Locate the cell with the specified text and output its (X, Y) center coordinate. 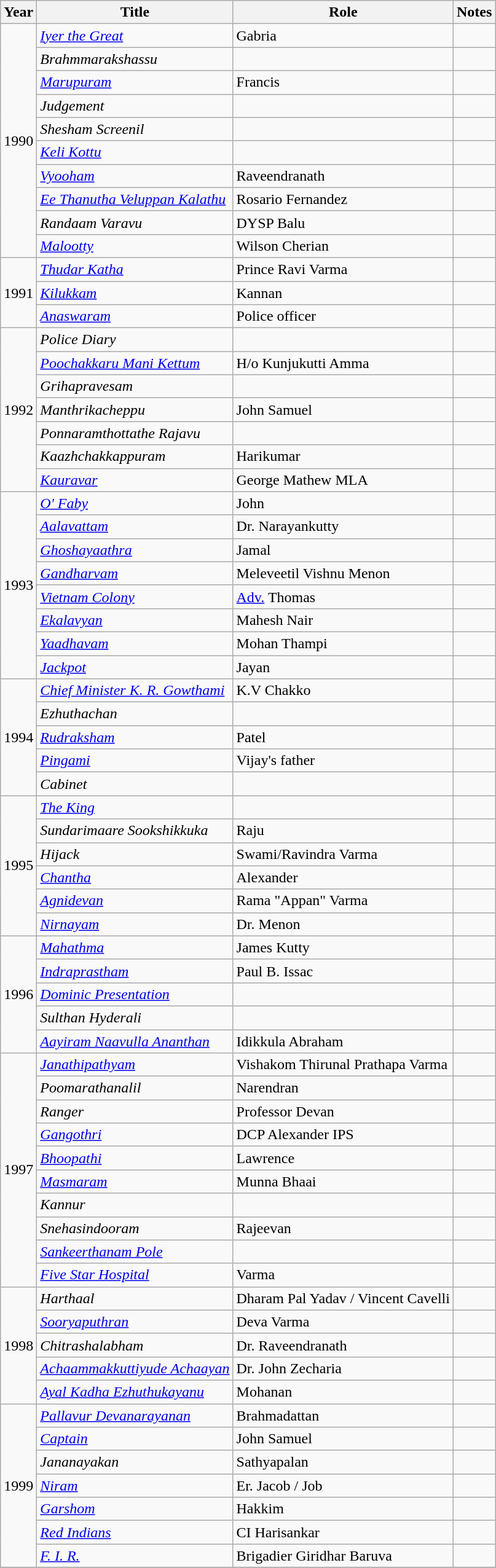
Jananayakan (135, 1462)
Cabinet (135, 784)
Rudraksham (135, 737)
Gabria (343, 36)
Janathipathyam (135, 1065)
Wilson Cherian (343, 246)
Mahathma (135, 947)
Kilukkam (135, 293)
Rajeevan (343, 1228)
Anaswaram (135, 316)
Ranger (135, 1111)
Pingami (135, 761)
Pallavur Devanarayanan (135, 1415)
1995 (18, 866)
Mohan Thampi (343, 643)
Deva Varma (343, 1322)
Keli Kottu (135, 152)
Police officer (343, 316)
Rosario Fernandez (343, 199)
Dharam Pal Yadav / Vincent Cavelli (343, 1298)
1991 (18, 292)
Yaadhavam (135, 643)
Sooryaputhran (135, 1322)
Bhoopathi (135, 1158)
Ayal Kadha Ezhuthukayanu (135, 1392)
Shesham Screenil (135, 129)
Adv. Thomas (343, 597)
Patel (343, 737)
Kauravar (135, 480)
Lawrence (343, 1158)
Gandharvam (135, 573)
Swami/Ravindra Varma (343, 854)
Meleveetil Vishnu Menon (343, 573)
Idikkula Abraham (343, 1041)
Varma (343, 1275)
Poochakkaru Mani Kettum (135, 363)
Dr. John Zecharia (343, 1368)
Vyooham (135, 176)
Ezhuthachan (135, 714)
Kannur (135, 1205)
Hakkim (343, 1509)
Garshom (135, 1509)
Mohanan (343, 1392)
Alexander (343, 877)
Chief Minister K. R. Gowthami (135, 691)
Francis (343, 82)
Raveendranath (343, 176)
Hijack (135, 854)
1994 (18, 737)
Masmaram (135, 1182)
1997 (18, 1170)
Ponnaramthottathe Rajavu (135, 433)
Red Indians (135, 1532)
James Kutty (343, 947)
Nirnayam (135, 924)
Dr. Narayankutty (343, 527)
Jackpot (135, 667)
Ekalavyan (135, 620)
Prince Ravi Varma (343, 269)
Paul B. Issac (343, 971)
Manthrikacheppu (135, 410)
Police Diary (135, 340)
Professor Devan (343, 1111)
Sathyapalan (343, 1462)
Role (343, 12)
George Mathew MLA (343, 480)
Ee Thanutha Veluppan Kalathu (135, 199)
Title (135, 12)
Judgement (135, 106)
Sulthan Hyderali (135, 1017)
H/o Kunjukutti Amma (343, 363)
K.V Chakko (343, 691)
Marupuram (135, 82)
Mahesh Nair (343, 620)
Snehasindooram (135, 1228)
Chitrashalabham (135, 1345)
1993 (18, 585)
Harikumar (343, 457)
Harthaal (135, 1298)
Poomarathanalil (135, 1088)
Jamal (343, 550)
Agnidevan (135, 901)
Jayan (343, 667)
Vijay's father (343, 761)
Captain (135, 1439)
Gangothri (135, 1135)
Vishakom Thirunal Prathapa Varma (343, 1065)
Kaazhchakkappuram (135, 457)
Five Star Hospital (135, 1275)
Aayiram Naavulla Ananthan (135, 1041)
Notes (474, 12)
Raju (343, 831)
Niram (135, 1486)
Indraprastham (135, 971)
Vietnam Colony (135, 597)
Brahmmarakshassu (135, 59)
Dominic Presentation (135, 994)
Thudar Katha (135, 269)
Year (18, 12)
Narendran (343, 1088)
1998 (18, 1345)
1999 (18, 1485)
CI Harisankar (343, 1532)
Malootty (135, 246)
Grihapravesam (135, 386)
Randaam Varavu (135, 222)
Ghoshayaathra (135, 550)
The King (135, 807)
Er. Jacob / Job (343, 1486)
Dr. Menon (343, 924)
Aalavattam (135, 527)
1996 (18, 994)
Chantha (135, 877)
F. I. R. (135, 1556)
Brigadier Giridhar Baruva (343, 1556)
DYSP Balu (343, 222)
Sankeerthanam Pole (135, 1252)
Iyer the Great (135, 36)
Brahmadattan (343, 1415)
Kannan (343, 293)
O' Faby (135, 503)
Munna Bhaai (343, 1182)
John (343, 503)
Rama "Appan" Varma (343, 901)
Dr. Raveendranath (343, 1345)
1992 (18, 410)
Achaammakkuttiyude Achaayan (135, 1368)
Sundarimaare Sookshikkuka (135, 831)
1990 (18, 141)
DCP Alexander IPS (343, 1135)
